Scan for the cell matching the given text and deliver its (x, y) coordinate at center. 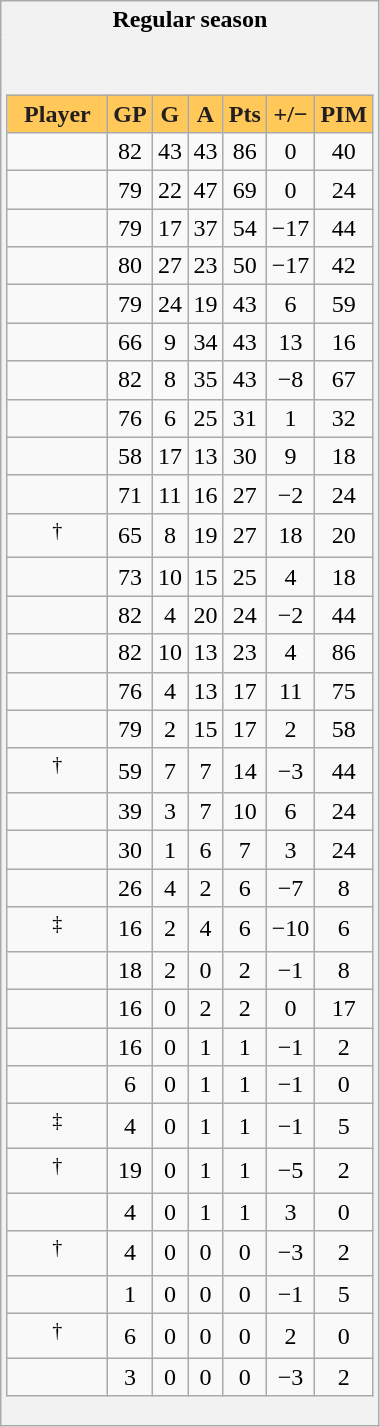
Regular season (190, 20)
GP (130, 114)
−10 (290, 930)
69 (244, 190)
75 (344, 691)
14 (244, 770)
22 (170, 190)
−7 (290, 888)
31 (244, 418)
47 (206, 190)
50 (244, 266)
Player (58, 114)
65 (130, 536)
26 (130, 888)
PIM (344, 114)
66 (130, 342)
39 (130, 812)
34 (206, 342)
80 (130, 266)
73 (130, 577)
35 (206, 380)
A (206, 114)
G (170, 114)
42 (344, 266)
+/− (290, 114)
−8 (290, 380)
37 (206, 228)
Pts (244, 114)
−5 (290, 1170)
32 (344, 418)
71 (130, 494)
40 (344, 152)
54 (244, 228)
67 (344, 380)
